Output the [x, y] coordinate of the center of the cell containing the given text.  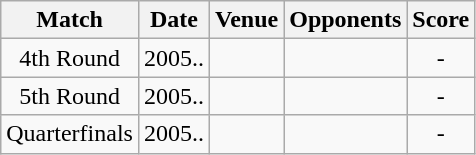
Score [441, 20]
4th Round [70, 58]
Match [70, 20]
Date [174, 20]
Quarterfinals [70, 134]
Venue [246, 20]
5th Round [70, 96]
Opponents [346, 20]
